Extract the (X, Y) coordinate from the center of the cell holding the provided text.  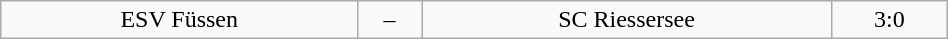
– (390, 20)
3:0 (889, 20)
ESV Füssen (180, 20)
SC Riessersee (627, 20)
